Provide the [x, y] coordinate of the cell's center where the given text is located.  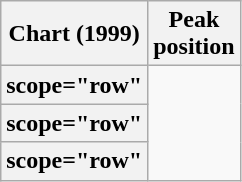
Peakposition [194, 34]
Chart (1999) [74, 34]
